Provide the (X, Y) coordinate of the cell's center where the given text is located.  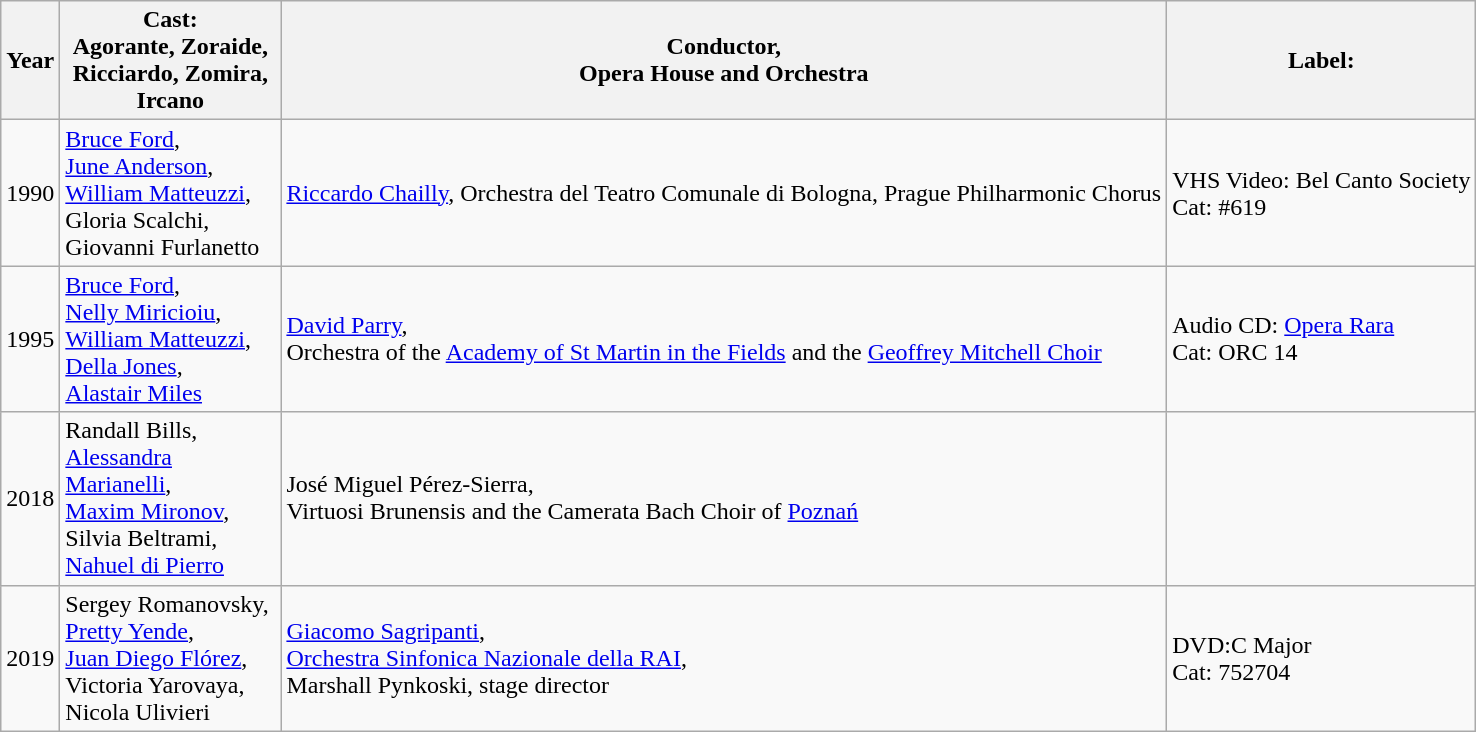
David Parry,Orchestra of the Academy of St Martin in the Fields and the Geoffrey Mitchell Choir (724, 339)
DVD:C MajorCat: 752704 (1322, 658)
José Miguel Pérez-Sierra,Virtuosi Brunensis and the Camerata Bach Choir of Poznań (724, 498)
1990 (30, 193)
2018 (30, 498)
2019 (30, 658)
Label: (1322, 60)
Audio CD: Opera RaraCat: ORC 14 (1322, 339)
Bruce Ford,June Anderson,William Matteuzzi, Gloria Scalchi, Giovanni Furlanetto (170, 193)
Year (30, 60)
Cast:Agorante, Zoraide, Ricciardo, Zomira, Ircano (170, 60)
1995 (30, 339)
Sergey Romanovsky,Pretty Yende,Juan Diego Flórez,Victoria Yarovaya,Nicola Ulivieri (170, 658)
Conductor,Opera House and Orchestra (724, 60)
Bruce Ford,Nelly Miricioiu,William Matteuzzi, Della Jones,Alastair Miles (170, 339)
Giacomo Sagripanti,Orchestra Sinfonica Nazionale della RAI,Marshall Pynkoski, stage director (724, 658)
VHS Video: Bel Canto SocietyCat: #619 (1322, 193)
Randall Bills,Alessandra Marianelli,Maxim Mironov,Silvia Beltrami,Nahuel di Pierro (170, 498)
Riccardo Chailly, Orchestra del Teatro Comunale di Bologna, Prague Philharmonic Chorus (724, 193)
